Return [X, Y] of the center of cell containing provided text 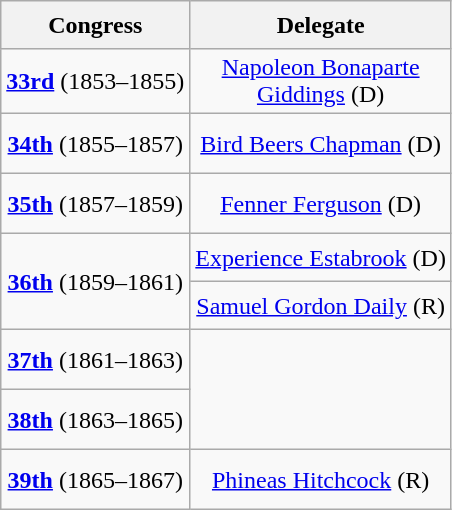
34th (1855–1857) [96, 144]
Delegate [321, 25]
33rd (1853–1855) [96, 82]
Fenner Ferguson (D) [321, 204]
Congress [96, 25]
37th (1861–1863) [96, 360]
38th (1863–1865) [96, 420]
Phineas Hitchcock (R) [321, 480]
36th (1859–1861) [96, 282]
Bird Beers Chapman (D) [321, 144]
Experience Estabrook (D) [321, 258]
35th (1857–1859) [96, 204]
Napoleon BonaparteGiddings (D) [321, 82]
39th (1865–1867) [96, 480]
Samuel Gordon Daily (R) [321, 306]
